Locate the cell with the specified text and output its (X, Y) center coordinate. 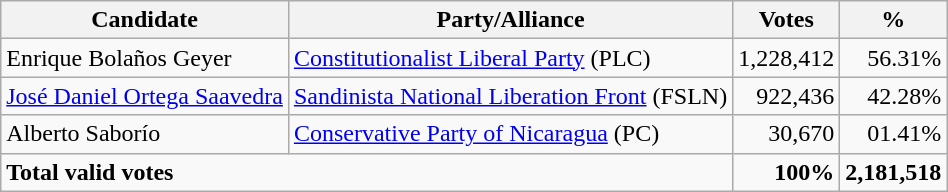
Party/Alliance (510, 20)
1,228,412 (786, 58)
Enrique Bolaños Geyer (145, 58)
Votes (786, 20)
2,181,518 (894, 172)
Conservative Party of Nicaragua (PC) (510, 134)
% (894, 20)
Candidate (145, 20)
Alberto Saborío (145, 134)
30,670 (786, 134)
01.41% (894, 134)
Total valid votes (367, 172)
42.28% (894, 96)
56.31% (894, 58)
100% (786, 172)
José Daniel Ortega Saavedra (145, 96)
922,436 (786, 96)
Sandinista National Liberation Front (FSLN) (510, 96)
Constitutionalist Liberal Party (PLC) (510, 58)
